Return the (x, y) coordinate for the center point of the cell that contains the specified text.  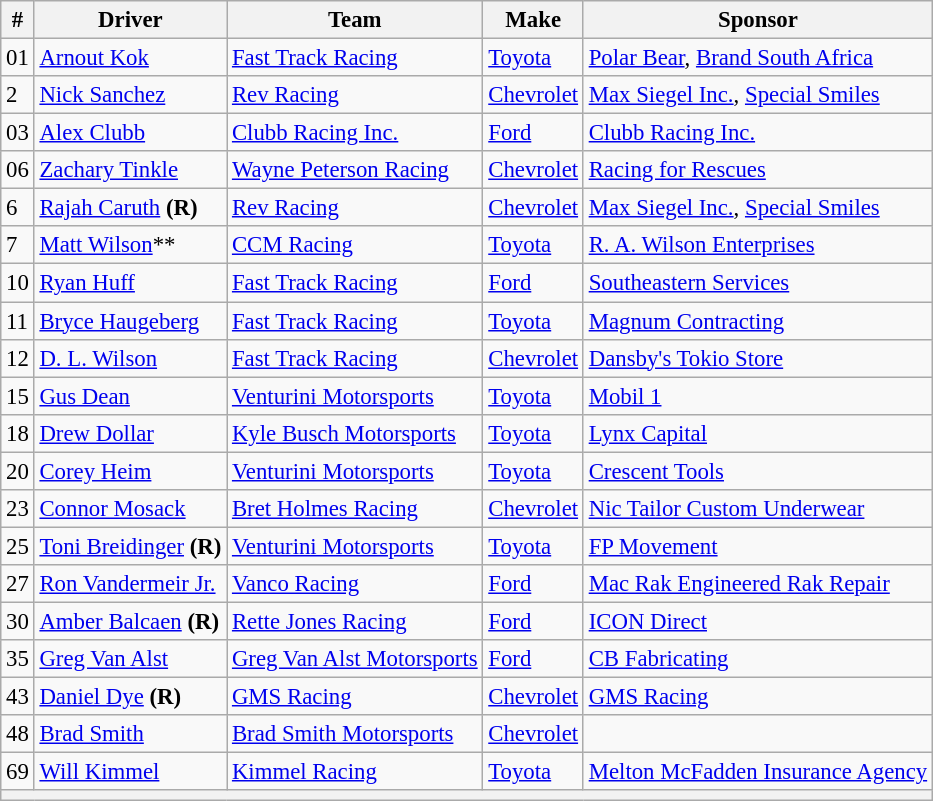
FP Movement (758, 546)
Corey Heim (130, 471)
Gus Dean (130, 396)
23 (18, 509)
Magnum Contracting (758, 321)
12 (18, 358)
Racing for Rescues (758, 170)
Team (355, 20)
Mac Rak Engineered Rak Repair (758, 584)
Vanco Racing (355, 584)
Brad Smith Motorsports (355, 734)
18 (18, 433)
Will Kimmel (130, 772)
30 (18, 621)
6 (18, 208)
CB Fabricating (758, 659)
Bryce Haugeberg (130, 321)
01 (18, 58)
Polar Bear, Brand South Africa (758, 58)
Toni Breidinger (R) (130, 546)
Alex Clubb (130, 133)
Brad Smith (130, 734)
# (18, 20)
27 (18, 584)
Crescent Tools (758, 471)
Dansby's Tokio Store (758, 358)
35 (18, 659)
11 (18, 321)
15 (18, 396)
20 (18, 471)
48 (18, 734)
Rajah Caruth (R) (130, 208)
Rette Jones Racing (355, 621)
Kimmel Racing (355, 772)
25 (18, 546)
Nic Tailor Custom Underwear (758, 509)
Zachary Tinkle (130, 170)
Nick Sanchez (130, 95)
Sponsor (758, 20)
Ryan Huff (130, 283)
CCM Racing (355, 245)
10 (18, 283)
ICON Direct (758, 621)
7 (18, 245)
Daniel Dye (R) (130, 697)
Greg Van Alst Motorsports (355, 659)
Amber Balcaen (R) (130, 621)
Kyle Busch Motorsports (355, 433)
Drew Dollar (130, 433)
R. A. Wilson Enterprises (758, 245)
06 (18, 170)
Connor Mosack (130, 509)
Matt Wilson** (130, 245)
2 (18, 95)
Arnout Kok (130, 58)
Greg Van Alst (130, 659)
Melton McFadden Insurance Agency (758, 772)
Wayne Peterson Racing (355, 170)
D. L. Wilson (130, 358)
43 (18, 697)
Southeastern Services (758, 283)
Mobil 1 (758, 396)
Make (533, 20)
Bret Holmes Racing (355, 509)
Ron Vandermeir Jr. (130, 584)
03 (18, 133)
Lynx Capital (758, 433)
Driver (130, 20)
69 (18, 772)
